Determine the (x, y) coordinate at the center of the cell enclosing the given text.  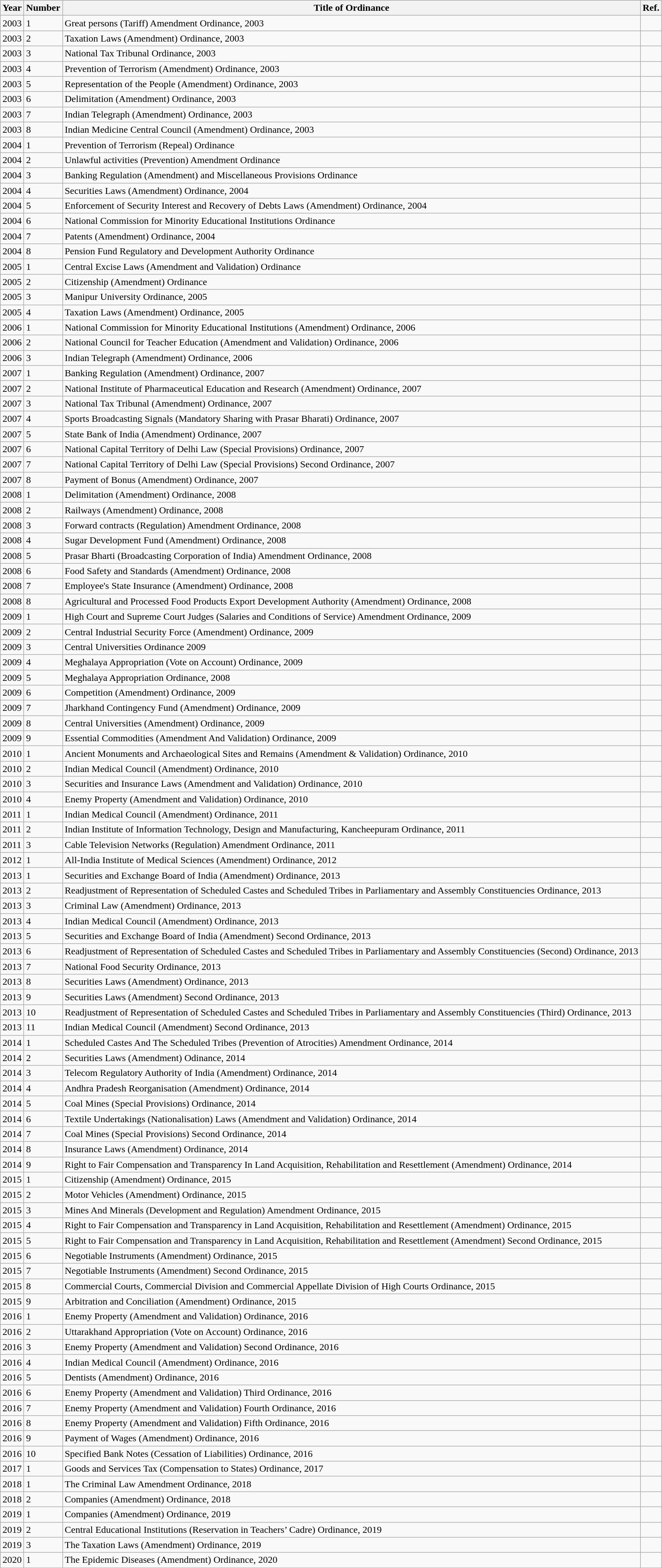
Representation of the People (Amendment) Ordinance, 2003 (351, 84)
Negotiable Instruments (Amendment) Ordinance, 2015 (351, 1256)
National Food Security Ordinance, 2013 (351, 967)
Indian Telegraph (Amendment) Ordinance, 2006 (351, 358)
Right to Fair Compensation and Transparency In Land Acquisition, Rehabilitation and Resettlement (Amendment) Ordinance, 2014 (351, 1165)
National Capital Territory of Delhi Law (Special Provisions) Second Ordinance, 2007 (351, 465)
Readjustment of Representation of Scheduled Castes and Scheduled Tribes in Parliamentary and Assembly Constituencies Ordinance, 2013 (351, 890)
Great persons (Tariff) Amendment Ordinance, 2003 (351, 23)
Readjustment of Representation of Scheduled Castes and Scheduled Tribes in Parliamentary and Assembly Constituencies (Third) Ordinance, 2013 (351, 1012)
The Taxation Laws (Amendment) Ordinance, 2019 (351, 1545)
Food Safety and Standards (Amendment) Ordinance, 2008 (351, 571)
Indian Medicine Central Council (Amendment) Ordinance, 2003 (351, 130)
Coal Mines (Special Provisions) Second Ordinance, 2014 (351, 1134)
Competition (Amendment) Ordinance, 2009 (351, 693)
Companies (Amendment) Ordinance, 2018 (351, 1499)
Enforcement of Security Interest and Recovery of Debts Laws (Amendment) Ordinance, 2004 (351, 206)
Enemy Property (Amendment and Validation) Fifth Ordinance, 2016 (351, 1423)
National Tax Tribunal (Amendment) Ordinance, 2007 (351, 403)
Motor Vehicles (Amendment) Ordinance, 2015 (351, 1195)
Central Educational Institutions (Reservation in Teachers’ Cadre) Ordinance, 2019 (351, 1530)
2017 (12, 1469)
Indian Medical Council (Amendment) Ordinance, 2011 (351, 814)
The Epidemic Diseases (Amendment) Ordinance, 2020 (351, 1560)
Arbitration and Conciliation (Amendment) Ordinance, 2015 (351, 1301)
Central Excise Laws (Amendment and Validation) Ordinance (351, 267)
11 (43, 1027)
Taxation Laws (Amendment) Ordinance, 2003 (351, 38)
Securities and Exchange Board of India (Amendment) Second Ordinance, 2013 (351, 936)
Enemy Property (Amendment and Validation) Ordinance, 2016 (351, 1317)
Sports Broadcasting Signals (Mandatory Sharing with Prasar Bharati) Ordinance, 2007 (351, 419)
Mines And Minerals (Development and Regulation) Amendment Ordinance, 2015 (351, 1210)
Ref. (651, 8)
Right to Fair Compensation and Transparency in Land Acquisition, Rehabilitation and Resettlement (Amendment) Ordinance, 2015 (351, 1225)
The Criminal Law Amendment Ordinance, 2018 (351, 1484)
Delimitation (Amendment) Ordinance, 2003 (351, 99)
Negotiable Instruments (Amendment) Second Ordinance, 2015 (351, 1271)
Prasar Bharti (Broadcasting Corporation of India) Amendment Ordinance, 2008 (351, 556)
Forward contracts (Regulation) Amendment Ordinance, 2008 (351, 525)
Telecom Regulatory Authority of India (Amendment) Ordinance, 2014 (351, 1073)
Agricultural and Processed Food Products Export Development Authority (Amendment) Ordinance, 2008 (351, 601)
State Bank of India (Amendment) Ordinance, 2007 (351, 434)
High Court and Supreme Court Judges (Salaries and Conditions of Service) Amendment Ordinance, 2009 (351, 616)
Title of Ordinance (351, 8)
Year (12, 8)
Ancient Monuments and Archaeological Sites and Remains (Amendment & Validation) Ordinance, 2010 (351, 754)
Companies (Amendment) Ordinance, 2019 (351, 1514)
Securities Laws (Amendment) Ordinance, 2004 (351, 191)
Delimitation (Amendment) Ordinance, 2008 (351, 495)
Enemy Property (Amendment and Validation) Ordinance, 2010 (351, 799)
Meghalaya Appropriation (Vote on Account) Ordinance, 2009 (351, 662)
National Commission for Minority Educational Institutions (Amendment) Ordinance, 2006 (351, 327)
Cable Television Networks (Regulation) Amendment Ordinance, 2011 (351, 845)
Citizenship (Amendment) Ordinance (351, 282)
Sugar Development Fund (Amendment) Ordinance, 2008 (351, 541)
Pension Fund Regulatory and Development Authority Ordinance (351, 251)
National Institute of Pharmaceutical Education and Research (Amendment) Ordinance, 2007 (351, 388)
Securities Laws (Amendment) Second Ordinance, 2013 (351, 997)
Employee's State Insurance (Amendment) Ordinance, 2008 (351, 586)
Central Industrial Security Force (Amendment) Ordinance, 2009 (351, 632)
Central Universities Ordinance 2009 (351, 647)
Indian Medical Council (Amendment) Ordinance, 2010 (351, 769)
Right to Fair Compensation and Transparency in Land Acquisition, Rehabilitation and Resettlement (Amendment) Second Ordinance, 2015 (351, 1241)
Jharkhand Contingency Fund (Amendment) Ordinance, 2009 (351, 708)
Commercial Courts, Commercial Division and Commercial Appellate Division of High Courts Ordinance, 2015 (351, 1286)
Goods and Services Tax (Compensation to States) Ordinance, 2017 (351, 1469)
Indian Medical Council (Amendment) Ordinance, 2016 (351, 1362)
Andhra Pradesh Reorganisation (Amendment) Ordinance, 2014 (351, 1088)
Dentists (Amendment) Ordinance, 2016 (351, 1377)
Uttarakhand Appropriation (Vote on Account) Ordinance, 2016 (351, 1332)
Scheduled Castes And The Scheduled Tribes (Prevention of Atrocities) Amendment Ordinance, 2014 (351, 1043)
Unlawful activities (Prevention) Amendment Ordinance (351, 160)
Meghalaya Appropriation Ordinance, 2008 (351, 678)
Patents (Amendment) Ordinance, 2004 (351, 236)
2020 (12, 1560)
Textile Undertakings (Nationalisation) Laws (Amendment and Validation) Ordinance, 2014 (351, 1119)
National Commission for Minority Educational Institutions Ordinance (351, 221)
Citizenship (Amendment) Ordinance, 2015 (351, 1180)
National Tax Tribunal Ordinance, 2003 (351, 54)
Prevention of Terrorism (Amendment) Ordinance, 2003 (351, 69)
Specified Bank Notes (Cessation of Liabilities) Ordinance, 2016 (351, 1454)
Prevention of Terrorism (Repeal) Ordinance (351, 145)
Indian Telegraph (Amendment) Ordinance, 2003 (351, 114)
Securities Laws (Amendment) Odinance, 2014 (351, 1058)
Payment of Wages (Amendment) Ordinance, 2016 (351, 1438)
Indian Medical Council (Amendment) Second Ordinance, 2013 (351, 1027)
Payment of Bonus (Amendment) Ordinance, 2007 (351, 480)
Banking Regulation (Amendment) and Miscellaneous Provisions Ordinance (351, 175)
Indian Institute of Information Technology, Design and Manufacturing, Kancheepuram Ordinance, 2011 (351, 830)
Criminal Law (Amendment) Ordinance, 2013 (351, 906)
National Capital Territory of Delhi Law (Special Provisions) Ordinance, 2007 (351, 449)
Manipur University Ordinance, 2005 (351, 297)
Enemy Property (Amendment and Validation) Third Ordinance, 2016 (351, 1392)
Essential Commodities (Amendment And Validation) Ordinance, 2009 (351, 738)
Indian Medical Council (Amendment) Ordinance, 2013 (351, 921)
2012 (12, 860)
Securities and Exchange Board of India (Amendment) Ordinance, 2013 (351, 875)
Securities and Insurance Laws (Amendment and Validation) Ordinance, 2010 (351, 784)
Railways (Amendment) Ordinance, 2008 (351, 510)
Coal Mines (Special Provisions) Ordinance, 2014 (351, 1103)
National Council for Teacher Education (Amendment and Validation) Ordinance, 2006 (351, 343)
Banking Regulation (Amendment) Ordinance, 2007 (351, 373)
Securities Laws (Amendment) Ordinance, 2013 (351, 982)
Enemy Property (Amendment and Validation) Fourth Ordinance, 2016 (351, 1408)
Readjustment of Representation of Scheduled Castes and Scheduled Tribes in Parliamentary and Assembly Constituencies (Second) Ordinance, 2013 (351, 952)
Taxation Laws (Amendment) Ordinance, 2005 (351, 312)
Enemy Property (Amendment and Validation) Second Ordinance, 2016 (351, 1347)
Insurance Laws (Amendment) Ordinance, 2014 (351, 1149)
All-India Institute of Medical Sciences (Amendment) Ordinance, 2012 (351, 860)
Number (43, 8)
Central Universities (Amendment) Ordinance, 2009 (351, 723)
